Return [X, Y] of the center of cell containing provided text 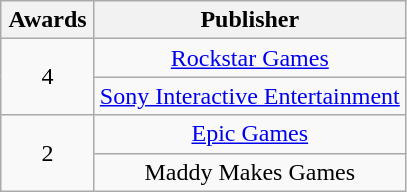
Maddy Makes Games [250, 172]
Epic Games [250, 134]
Rockstar Games [250, 58]
Publisher [250, 20]
Sony Interactive Entertainment [250, 96]
4 [48, 77]
2 [48, 153]
Awards [48, 20]
